Scan for the cell matching the given text and deliver its (X, Y) coordinate at center. 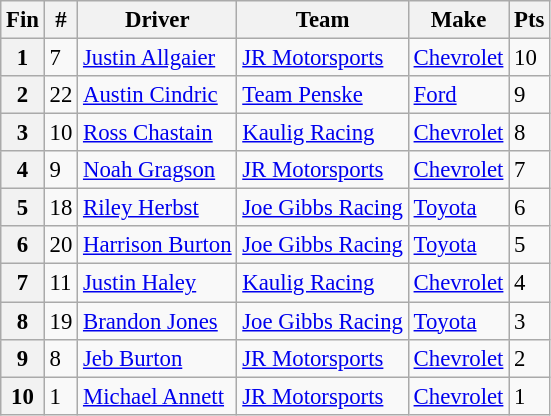
Make (458, 20)
Brandon Jones (158, 321)
Riley Herbst (158, 208)
Team (322, 20)
19 (60, 321)
Justin Allgaier (158, 58)
Austin Cindric (158, 95)
Driver (158, 20)
Jeb Burton (158, 358)
Ford (458, 95)
Ross Chastain (158, 133)
# (60, 20)
Michael Annett (158, 396)
Pts (530, 20)
20 (60, 245)
11 (60, 283)
18 (60, 208)
Fin (23, 20)
Noah Gragson (158, 170)
Team Penske (322, 95)
22 (60, 95)
Harrison Burton (158, 245)
Justin Haley (158, 283)
